Scan for the cell matching the given text and deliver its [x, y] coordinate at center. 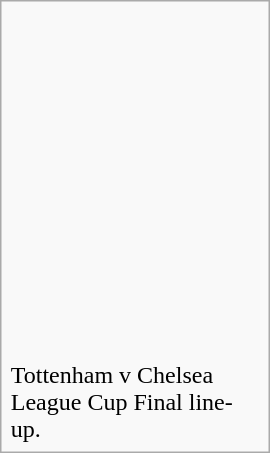
Tottenham v Chelsea League Cup Final line-up. [134, 226]
